Extract the [X, Y] coordinate from the center of the cell holding the provided text.  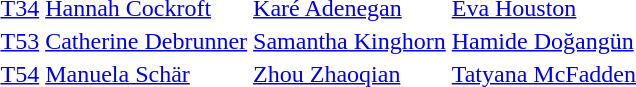
Samantha Kinghorn [350, 41]
Catherine Debrunner [146, 41]
